Provide the (X, Y) coordinate of the cell's center where the given text is located.  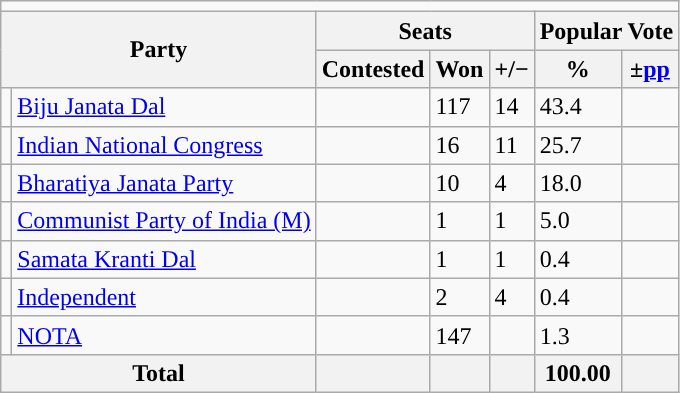
16 (460, 145)
±pp (650, 69)
147 (460, 335)
10 (460, 183)
Party (158, 50)
Biju Janata Dal (164, 107)
Seats (425, 31)
NOTA (164, 335)
Independent (164, 297)
43.4 (578, 107)
1.3 (578, 335)
5.0 (578, 221)
117 (460, 107)
100.00 (578, 373)
Bharatiya Janata Party (164, 183)
Samata Kranti Dal (164, 259)
Indian National Congress (164, 145)
Popular Vote (606, 31)
14 (512, 107)
11 (512, 145)
Total (158, 373)
Communist Party of India (M) (164, 221)
% (578, 69)
+/− (512, 69)
Contested (373, 69)
Won (460, 69)
25.7 (578, 145)
18.0 (578, 183)
2 (460, 297)
